Capture the cell that displays the provided text and extract its [X, Y] central coordinate. 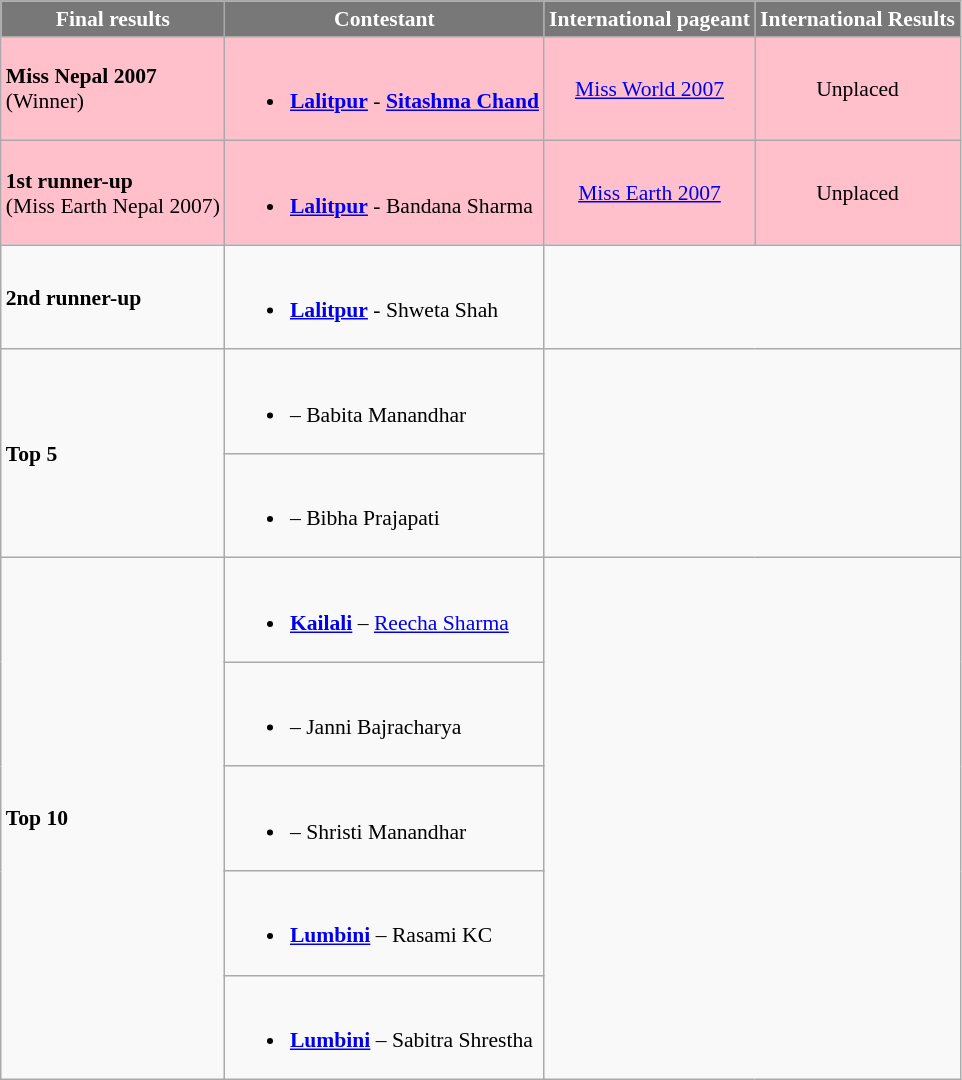
Lalitpur - Shweta Shah [384, 297]
Lumbini – Rasami KC [384, 923]
Kailali – Reecha Sharma [384, 610]
– Babita Manandhar [384, 402]
Contestant [384, 19]
Top 10 [113, 818]
International Results [858, 19]
Top 5 [113, 454]
Lumbini – Sabitra Shrestha [384, 1027]
Lalitpur - Bandana Sharma [384, 193]
2nd runner-up [113, 297]
International pageant [650, 19]
Miss World 2007 [650, 89]
Lalitpur - Sitashma Chand [384, 89]
Miss Earth 2007 [650, 193]
Miss Nepal 2007(Winner) [113, 89]
Final results [113, 19]
– Shristi Manandhar [384, 819]
– Bibha Prajapati [384, 506]
1st runner-up(Miss Earth Nepal 2007) [113, 193]
– Janni Bajracharya [384, 715]
